Find where the given text appears and provide that cell's center as (x, y) coordinate. 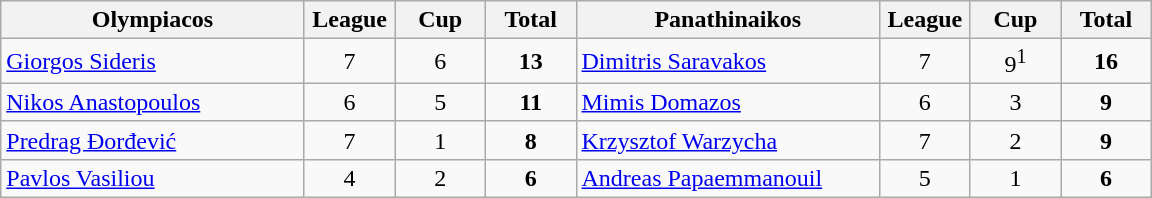
Mimis Domazos (728, 102)
Andreas Papaemmanouil (728, 178)
Panathinaikos (728, 20)
91 (1016, 62)
Nikos Anastopoulos (153, 102)
Krzysztof Warzycha (728, 140)
Olympiacos (153, 20)
13 (530, 62)
4 (350, 178)
16 (1106, 62)
11 (530, 102)
Pavlos Vasiliou (153, 178)
Predrag Đorđević (153, 140)
8 (530, 140)
3 (1016, 102)
Dimitris Saravakos (728, 62)
Giorgos Sideris (153, 62)
